Find where the given text appears and provide that cell's center as (x, y) coordinate. 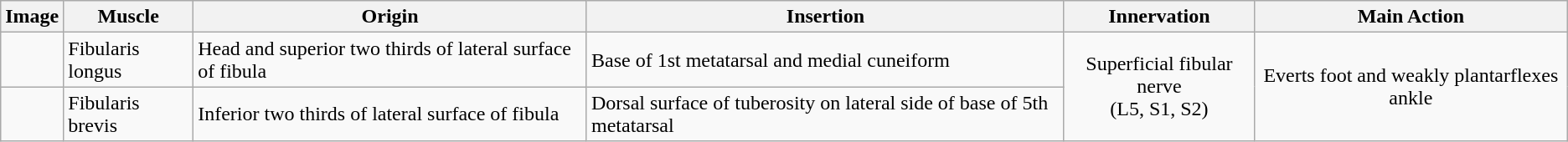
Inferior two thirds of lateral surface of fibula (390, 114)
Origin (390, 17)
Muscle (129, 17)
Head and superior two thirds of lateral surface of fibula (390, 60)
Superficial fibular nerve (L5, S1, S2) (1159, 87)
Insertion (825, 17)
Main Action (1411, 17)
Base of 1st metatarsal and medial cuneiform (825, 60)
Fibularis brevis (129, 114)
Everts foot and weakly plantarflexes ankle (1411, 87)
Dorsal surface of tuberosity on lateral side of base of 5th metatarsal (825, 114)
Image (32, 17)
Fibularis longus (129, 60)
Innervation (1159, 17)
